Identify which cell holds the provided text, then report its (X, Y) central coordinate. 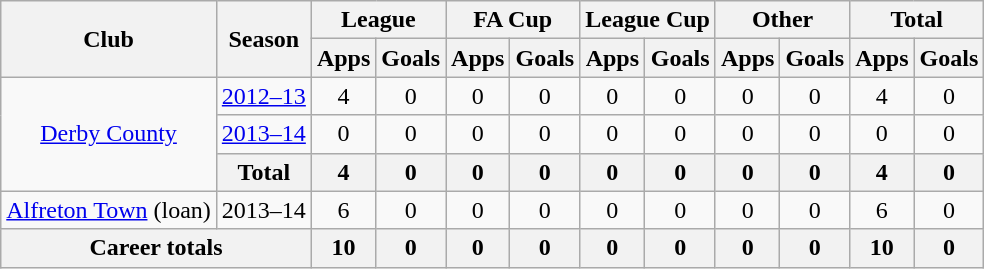
Alfreton Town (loan) (109, 210)
FA Cup (513, 20)
Season (264, 39)
2012–13 (264, 96)
Other (782, 20)
League (378, 20)
Derby County (109, 134)
Club (109, 39)
League Cup (648, 20)
Career totals (156, 248)
